Pinpoint the cell where the given text exists, returning its [x, y] midpoint coordinate. 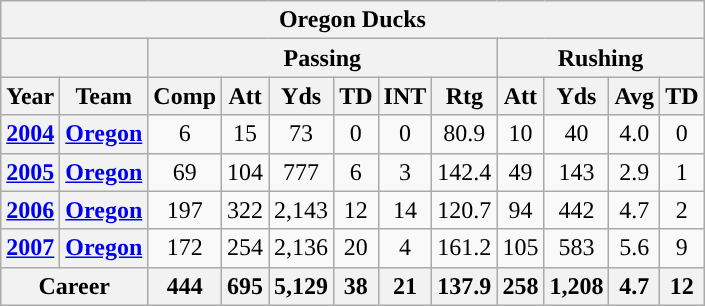
Avg [634, 96]
Passing [322, 58]
777 [302, 172]
10 [520, 134]
Career [74, 286]
1 [682, 172]
9 [682, 248]
143 [576, 172]
Rushing [600, 58]
Rtg [464, 96]
2007 [30, 248]
Year [30, 96]
254 [246, 248]
14 [405, 210]
5,129 [302, 286]
69 [185, 172]
94 [520, 210]
Oregon Ducks [352, 20]
38 [356, 286]
695 [246, 286]
2005 [30, 172]
40 [576, 134]
4.0 [634, 134]
197 [185, 210]
2 [682, 210]
137.9 [464, 286]
21 [405, 286]
Team [104, 96]
3 [405, 172]
15 [246, 134]
442 [576, 210]
2,136 [302, 248]
105 [520, 248]
73 [302, 134]
322 [246, 210]
Comp [185, 96]
172 [185, 248]
444 [185, 286]
5.6 [634, 248]
104 [246, 172]
INT [405, 96]
120.7 [464, 210]
2,143 [302, 210]
80.9 [464, 134]
142.4 [464, 172]
49 [520, 172]
2004 [30, 134]
1,208 [576, 286]
161.2 [464, 248]
2.9 [634, 172]
583 [576, 248]
4 [405, 248]
2006 [30, 210]
20 [356, 248]
258 [520, 286]
